Return (X, Y) of the center of cell containing provided text 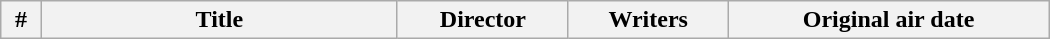
Title (219, 20)
Director (482, 20)
Writers (648, 20)
# (22, 20)
Original air date (888, 20)
